Detect which cell encompasses the target text, then output its (X, Y) center coordinate. 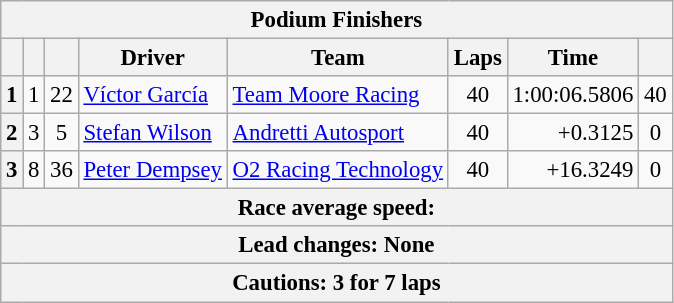
Team (338, 58)
Laps (478, 58)
Cautions: 3 for 7 laps (336, 283)
2 (12, 133)
36 (62, 170)
Lead changes: None (336, 245)
Time (572, 58)
O2 Racing Technology (338, 170)
+16.3249 (572, 170)
Peter Dempsey (152, 170)
Víctor García (152, 95)
8 (34, 170)
Stefan Wilson (152, 133)
Driver (152, 58)
5 (62, 133)
1:00:06.5806 (572, 95)
Team Moore Racing (338, 95)
+0.3125 (572, 133)
Race average speed: (336, 208)
Andretti Autosport (338, 133)
22 (62, 95)
Podium Finishers (336, 20)
